Determine the (x, y) coordinate at the center of the cell enclosing the given text.  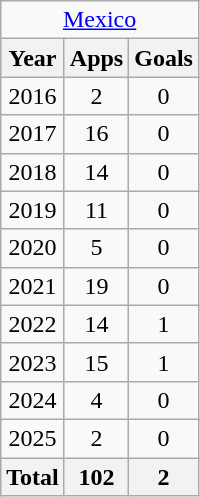
Year (33, 58)
5 (96, 248)
Apps (96, 58)
2017 (33, 134)
102 (96, 477)
2024 (33, 400)
2019 (33, 210)
16 (96, 134)
2018 (33, 172)
11 (96, 210)
4 (96, 400)
Mexico (100, 20)
19 (96, 286)
2025 (33, 438)
2016 (33, 96)
Total (33, 477)
2021 (33, 286)
2020 (33, 248)
2022 (33, 324)
15 (96, 362)
Goals (164, 58)
2023 (33, 362)
